Return the [X, Y] coordinate for the center point of the cell that contains the specified text.  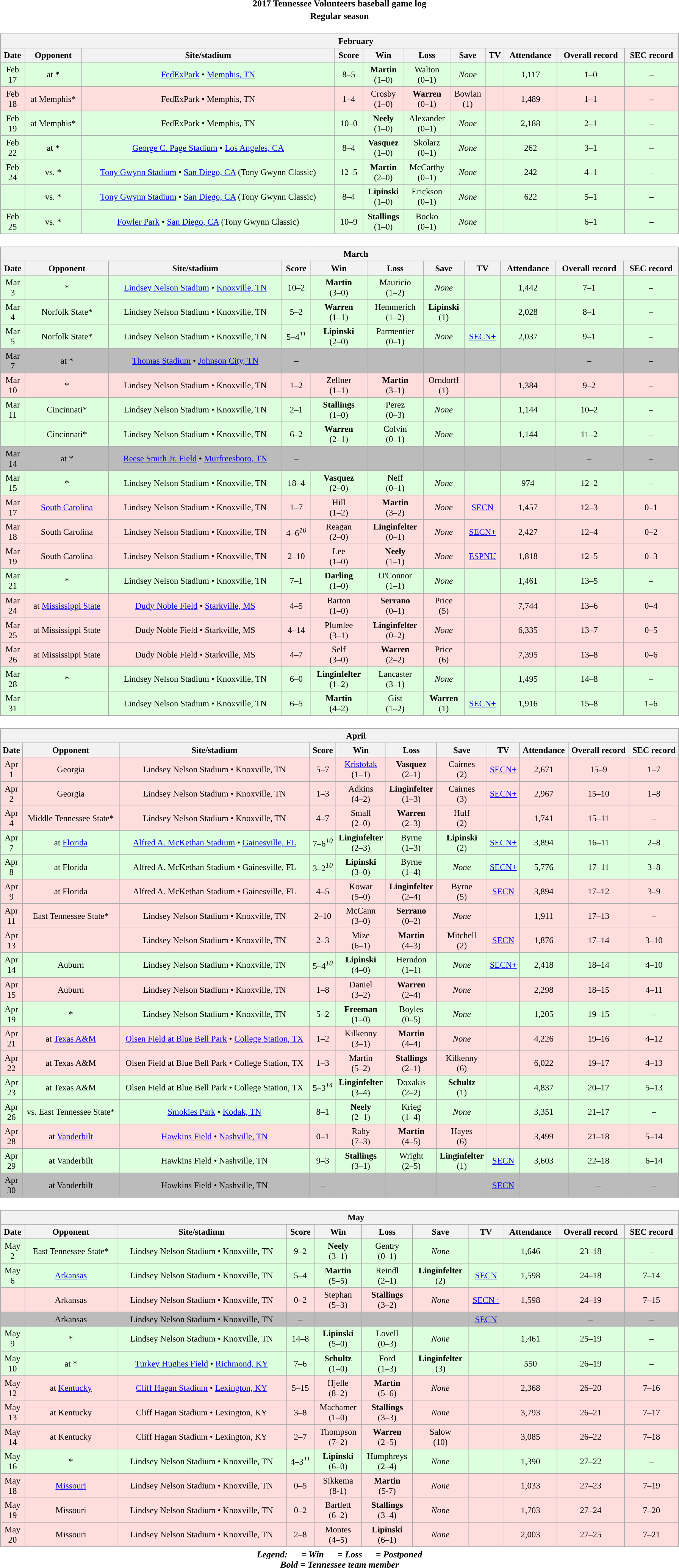
974 [528, 483]
May10 [13, 1363]
1,495 [528, 679]
Salow(10) [440, 1437]
Martin(3–1) [396, 386]
11–2 [589, 434]
Vasquez(2–1) [411, 770]
Apr13 [11, 941]
4–11 [654, 989]
6–14 [654, 1160]
Martin(3–2) [396, 508]
Warren(1) [443, 703]
2,427 [528, 532]
vs. East Tennessee State* [71, 1112]
Lee(1–0) [339, 557]
Thomas Stadium • Johnson City, TN [196, 361]
5–15 [300, 1388]
Apr15 [11, 989]
Erickson(0–1) [427, 197]
18–4 [296, 483]
3–10 [654, 941]
15–9 [599, 770]
April [339, 736]
Linginfelter(0–1) [396, 532]
Linginfelter(1) [462, 1160]
Feb19 [13, 123]
Neely(2–1) [361, 1112]
Stallings(3–1) [361, 1160]
Warren(2–3) [411, 818]
2,003 [530, 1535]
Boyles(0–5) [411, 1014]
McCann(3–0) [361, 916]
Martin(4–2) [339, 703]
Linginfelter(0–2) [396, 630]
13–7 [589, 630]
Gist(1–2) [396, 703]
Lipinski(1) [443, 312]
2–7 [300, 1437]
2,188 [530, 123]
17–11 [599, 867]
Vasquez(2–0) [339, 483]
Neely(3–1) [338, 1251]
2,298 [544, 989]
19–16 [599, 1039]
Neff(0–1) [396, 483]
Linginfelter(2–4) [411, 892]
3,085 [530, 1437]
Reagan(2–0) [339, 532]
Apr22 [11, 1063]
Mar21 [13, 581]
Ford(1–3) [387, 1363]
25–19 [590, 1338]
Apr23 [11, 1087]
May9 [13, 1338]
3,351 [544, 1112]
Mar26 [13, 654]
Middle Tennessee State* [71, 818]
4–610 [296, 532]
10–9 [349, 221]
22–18 [599, 1160]
May [339, 1218]
5,776 [544, 867]
2–3 [323, 941]
Apr1 [11, 770]
262 [530, 148]
Herndon(1–1) [411, 965]
Plumlee(3–1) [339, 630]
1–4 [349, 99]
May16 [13, 1461]
Apr29 [11, 1160]
7–18 [652, 1437]
1,911 [544, 916]
Apr28 [11, 1136]
Bartlett(6–2) [338, 1510]
13–6 [589, 605]
Cairnes(2) [462, 770]
1,457 [528, 508]
Lipinski(6–1) [387, 1535]
Warren(0–1) [427, 99]
Martin(4–4) [411, 1039]
5–7 [323, 770]
Parmentier(0–1) [396, 336]
12–2 [589, 483]
Martin(4–5) [411, 1136]
Kilkenny(6) [462, 1063]
Lipinski(4–0) [361, 965]
Linginfelter(1–2) [339, 679]
Mar28 [13, 679]
Machamer(1–0) [338, 1412]
242 [530, 173]
Wright(2–5) [411, 1160]
Apr11 [11, 916]
4–14 [296, 630]
Mar11 [13, 410]
1,818 [528, 557]
0–3 [651, 557]
24–18 [590, 1276]
7,744 [528, 605]
Stallings(3–3) [387, 1412]
1,703 [530, 1510]
4–10 [654, 965]
2,671 [544, 770]
3–9 [654, 892]
7–14 [652, 1276]
Neely(1–0) [383, 123]
Apr7 [11, 842]
3–210 [323, 867]
Lipinski(2) [462, 842]
Apr19 [11, 1014]
Crosby(1–0) [383, 99]
Neely(1–1) [396, 557]
622 [530, 197]
20–17 [599, 1087]
19–15 [599, 1014]
Colvin(0–1) [396, 434]
6–2 [296, 434]
0–4 [651, 605]
Linginfelter(3–4) [361, 1087]
7–15 [652, 1300]
Hjelle(8–2) [338, 1388]
18–14 [599, 965]
Warren(2–4) [411, 989]
Kilkenny(3–1) [361, 1039]
Turkey Hughes Field • Richmond, KY [202, 1363]
Lipinski(6–0) [338, 1461]
7,395 [528, 654]
13–8 [589, 654]
27–22 [590, 1461]
6–5 [296, 703]
0–6 [651, 654]
Alexander(0–1) [427, 123]
1,390 [530, 1461]
7–610 [323, 842]
Sikkema(8-1) [338, 1485]
Mar18 [13, 532]
2,967 [544, 794]
5–411 [296, 336]
1–6 [651, 703]
Mar5 [13, 336]
Price(6) [443, 654]
1,205 [544, 1014]
1,442 [528, 287]
17–12 [599, 892]
6–1 [590, 221]
5–13 [654, 1087]
3,603 [544, 1160]
Krieg(1–4) [411, 1112]
Warren(1–1) [339, 312]
550 [530, 1363]
26–20 [590, 1388]
Montes(4–5) [338, 1535]
1–1 [590, 99]
Kowar(5–0) [361, 892]
May18 [13, 1485]
Mize(6–1) [361, 941]
Apr4 [11, 818]
26–22 [590, 1437]
6–0 [296, 679]
17–14 [599, 941]
4–12 [654, 1039]
May20 [13, 1535]
Lipinski(1–0) [383, 197]
7–16 [652, 1388]
Raby(7–3) [361, 1136]
Lipinski(2–0) [339, 336]
1,033 [530, 1485]
ESPNU [483, 557]
Reese Smith Jr. Field • Murfreesboro, TN [196, 458]
27–25 [590, 1535]
Stallings(3–2) [387, 1300]
4,226 [544, 1039]
Martin(5-7) [387, 1485]
17–13 [599, 916]
Martin(4–3) [411, 941]
Lipinski(5–0) [338, 1338]
15–8 [589, 703]
27–23 [590, 1485]
5–14 [654, 1136]
Smokies Park • Kodak, TN [214, 1112]
Martin(3–0) [339, 287]
Feb25 [13, 221]
4–1 [590, 173]
Huff(2) [462, 818]
1,741 [544, 818]
Martin(5–2) [361, 1063]
7–6 [300, 1363]
May12 [13, 1388]
5–410 [323, 965]
12–4 [589, 532]
Apr2 [11, 794]
May19 [13, 1510]
26–19 [590, 1363]
Skolarz(0–1) [427, 148]
Walton(0–1) [427, 74]
Zellner(1–1) [339, 386]
Warren(2–1) [339, 434]
21–17 [599, 1112]
Mar25 [13, 630]
1,876 [544, 941]
10–0 [349, 123]
Mauricio(1–2) [396, 287]
19–17 [599, 1063]
Lancaster(3–1) [396, 679]
7–19 [652, 1485]
Apr21 [11, 1039]
Small(2–0) [361, 818]
12–3 [589, 508]
5–314 [323, 1087]
Adkins(4–2) [361, 794]
4–13 [654, 1063]
8–5 [349, 74]
1,384 [528, 386]
Bowlan(1) [468, 99]
2,037 [528, 336]
Stallings(3–4) [387, 1510]
15–11 [599, 818]
February [339, 41]
5–1 [590, 197]
9–3 [323, 1160]
Hill(1–2) [339, 508]
Mar15 [13, 483]
1,916 [528, 703]
May6 [13, 1276]
7–20 [652, 1510]
Mar4 [13, 312]
3–1 [590, 148]
7–21 [652, 1535]
Apr8 [11, 867]
Apr9 [11, 892]
Self(3–0) [339, 654]
March [339, 254]
Serrano(0–2) [411, 916]
Apr30 [11, 1185]
Warren(2–2) [396, 654]
Feb17 [13, 74]
Vasquez(1–0) [383, 148]
Fowler Park • San Diego, CA (Tony Gwynn Classic) [208, 221]
Doxakis(2–2) [411, 1087]
Kristofak(1–1) [361, 770]
1,489 [530, 99]
15–10 [599, 794]
Mar24 [13, 605]
1,117 [530, 74]
Byrne(1–3) [411, 842]
27–24 [590, 1510]
1,646 [530, 1251]
Serrano(0–1) [396, 605]
Mar31 [13, 703]
Linginfelter(1–3) [411, 794]
Freeman(1–0) [361, 1014]
Martin(1–0) [383, 74]
5–4 [300, 1276]
9–1 [589, 336]
3,499 [544, 1136]
6,335 [528, 630]
Hemmerich(1–2) [396, 312]
Orndorff(1) [443, 386]
May13 [13, 1412]
Barton(1–0) [339, 605]
Warren(2–5) [387, 1437]
Stephan(5–3) [338, 1300]
Feb18 [13, 99]
16–11 [599, 842]
Mitchell(2) [462, 941]
Mar7 [13, 361]
1–0 [590, 74]
Byrne(1–4) [411, 867]
Martin(5–5) [338, 1276]
Stallings(2–1) [411, 1063]
Linginfelter(2–3) [361, 842]
4,837 [544, 1087]
21–18 [599, 1136]
24–19 [590, 1300]
4–311 [300, 1461]
Martin(2–0) [383, 173]
Gentry(0–1) [387, 1251]
2,028 [528, 312]
Cairnes(3) [462, 794]
18–15 [599, 989]
Mar19 [13, 557]
Apr26 [11, 1112]
Mar10 [13, 386]
26–21 [590, 1412]
Humphreys(2–4) [387, 1461]
7–17 [652, 1412]
McCarthy(0–1) [427, 173]
O'Connor(1–1) [396, 581]
Daniel(3–2) [361, 989]
Martin(5–6) [387, 1388]
3,793 [530, 1412]
Apr14 [11, 965]
Mar3 [13, 287]
Feb24 [13, 173]
6,022 [544, 1063]
Schultz(1) [462, 1087]
23–18 [590, 1251]
Byrne(5) [462, 892]
Mar17 [13, 508]
Mar14 [13, 458]
2,418 [544, 965]
Hayes(6) [462, 1136]
Linginfelter(3) [440, 1363]
Bocko(0–1) [427, 221]
Thompson(7–2) [338, 1437]
Perez(0–3) [396, 410]
George C. Page Stadium • Los Angeles, CA [208, 148]
Lipinski(3–0) [361, 867]
2,368 [530, 1388]
Lovell(0–3) [387, 1338]
Darling(1–0) [339, 581]
13–5 [589, 581]
Price(5) [443, 605]
Schultz(1–0) [338, 1363]
Linginfelter(2) [440, 1276]
Feb22 [13, 148]
May2 [13, 1251]
Reindl(2–1) [387, 1276]
May14 [13, 1437]
